From the cell containing the given text, extract its center point as [X, Y] coordinate. 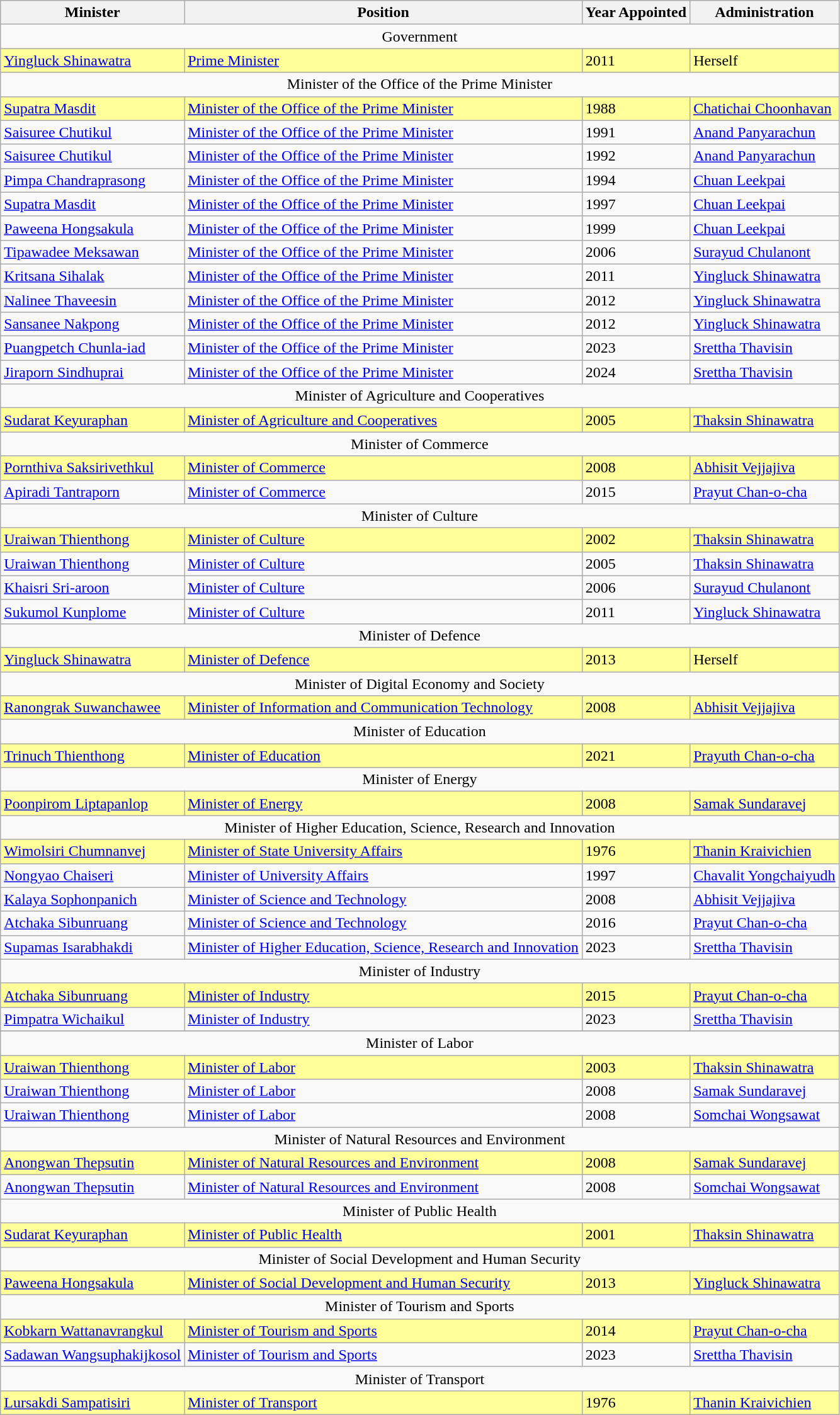
Chavalit Yongchaiyudh [764, 875]
Sukumol Kunplome [93, 611]
Minister of Information and Communication Technology [383, 708]
Pimpa Chandraprasong [93, 180]
Ranongrak Suwanchawee [93, 708]
Prime Minister [383, 60]
Sansanee Nakpong [93, 324]
2024 [636, 372]
2016 [636, 923]
Chatichai Choonhavan [764, 108]
Jiraporn Sindhuprai [93, 372]
Minister of University Affairs [383, 875]
Administration [764, 13]
Minister of State University Affairs [383, 851]
Minister of Digital Economy and Society [419, 683]
Lursakdi Sampatisiri [93, 1402]
Kobkarn Wattanavrangkul [93, 1331]
Government [419, 37]
Puangpetch Chunla-iad [93, 348]
2021 [636, 756]
2002 [636, 540]
2001 [636, 1235]
Sadawan Wangsuphakijkosol [93, 1355]
Year Appointed [636, 13]
Kritsana Sihalak [93, 276]
1988 [636, 108]
1994 [636, 180]
1999 [636, 228]
Nongyao Chaiseri [93, 875]
Pimpatra Wichaikul [93, 1019]
Poonpirom Liptapanlop [93, 804]
Kalaya Sophonpanich [93, 899]
Position [383, 13]
Supamas Isarabhakdi [93, 947]
Pornthiva Saksirivethkul [93, 468]
Wimolsiri Chumnanvej [93, 851]
Trinuch Thienthong [93, 756]
1992 [636, 156]
Nalinee Thaveesin [93, 300]
Khaisri Sri-aroon [93, 588]
Prayuth Chan-o-cha [764, 756]
Minister [93, 13]
Apiradi Tantraporn [93, 492]
Tipawadee Meksawan [93, 252]
1991 [636, 132]
2014 [636, 1331]
2003 [636, 1067]
